For the text-containing cell, return its midpoint in [X, Y] coordinate format. 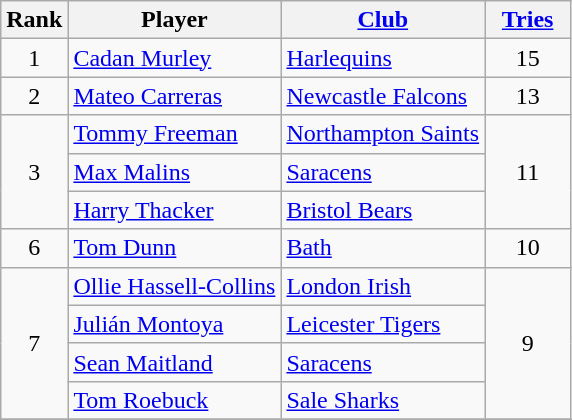
Northampton Saints [383, 134]
9 [528, 343]
Cadan Murley [174, 58]
Julián Montoya [174, 324]
Club [383, 20]
15 [528, 58]
2 [34, 96]
6 [34, 248]
Tom Roebuck [174, 400]
Player [174, 20]
13 [528, 96]
3 [34, 172]
Mateo Carreras [174, 96]
Leicester Tigers [383, 324]
Tommy Freeman [174, 134]
Rank [34, 20]
Sean Maitland [174, 362]
Max Malins [174, 172]
Tom Dunn [174, 248]
11 [528, 172]
Tries [528, 20]
Bath [383, 248]
7 [34, 343]
Bristol Bears [383, 210]
Harlequins [383, 58]
London Irish [383, 286]
Newcastle Falcons [383, 96]
10 [528, 248]
1 [34, 58]
Sale Sharks [383, 400]
Harry Thacker [174, 210]
Ollie Hassell-Collins [174, 286]
